Return the (X, Y) coordinate for the center point of the cell that contains the specified text.  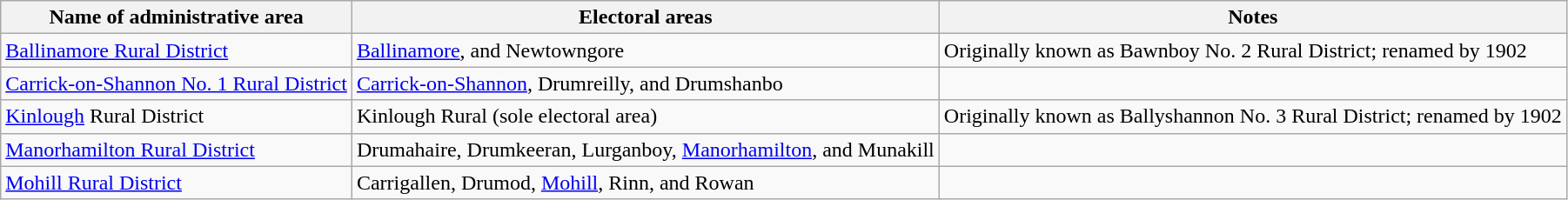
Name of administrative area (177, 17)
Electoral areas (646, 17)
Carrick-on-Shannon No. 1 Rural District (177, 83)
Kinlough Rural District (177, 117)
Ballinamore Rural District (177, 50)
Ballinamore, and Newtowngore (646, 50)
Mohill Rural District (177, 183)
Manorhamilton Rural District (177, 150)
Originally known as Bawnboy No. 2 Rural District; renamed by 1902 (1253, 50)
Originally known as Ballyshannon No. 3 Rural District; renamed by 1902 (1253, 117)
Carrick-on-Shannon, Drumreilly, and Drumshanbo (646, 83)
Carrigallen, Drumod, Mohill, Rinn, and Rowan (646, 183)
Drumahaire, Drumkeeran, Lurganboy, Manorhamilton, and Munakill (646, 150)
Kinlough Rural (sole electoral area) (646, 117)
Notes (1253, 17)
